Find where the given text appears and provide that cell's center as [X, Y] coordinate. 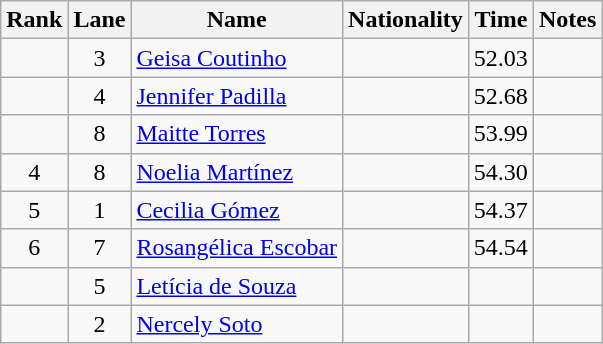
3 [100, 58]
54.37 [500, 210]
1 [100, 210]
Rank [34, 20]
Jennifer Padilla [237, 96]
Notes [567, 20]
Nationality [406, 20]
52.03 [500, 58]
Rosangélica Escobar [237, 248]
52.68 [500, 96]
6 [34, 248]
Geisa Coutinho [237, 58]
Noelia Martínez [237, 172]
7 [100, 248]
2 [100, 324]
54.30 [500, 172]
54.54 [500, 248]
Maitte Torres [237, 134]
Lane [100, 20]
Cecilia Gómez [237, 210]
Nercely Soto [237, 324]
Name [237, 20]
Letícia de Souza [237, 286]
Time [500, 20]
53.99 [500, 134]
